From the cell containing the given text, extract its center point as [x, y] coordinate. 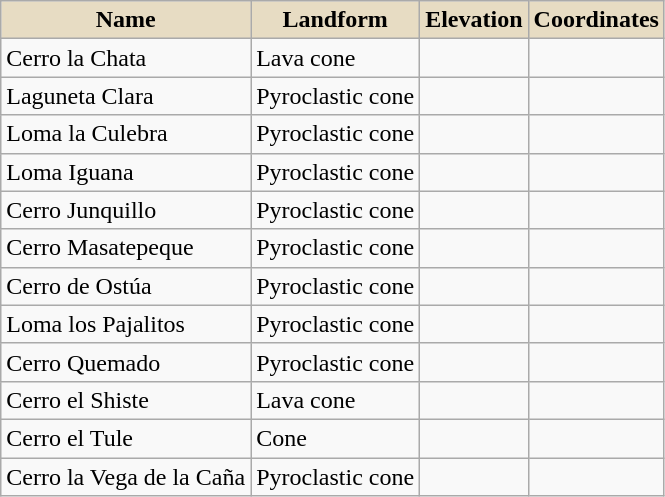
Cerro Junquillo [126, 210]
Loma los Pajalitos [126, 324]
Elevation [474, 20]
Cerro de Ostúa [126, 286]
Loma la Culebra [126, 134]
Landform [336, 20]
Laguneta Clara [126, 96]
Cerro Quemado [126, 362]
Cerro Masatepeque [126, 248]
Coordinates [596, 20]
Cerro el Tule [126, 438]
Name [126, 20]
Loma Iguana [126, 172]
Cone [336, 438]
Cerro el Shiste [126, 400]
Cerro la Chata [126, 58]
Cerro la Vega de la Caña [126, 477]
